Pinpoint the cell where the given text exists, returning its [X, Y] midpoint coordinate. 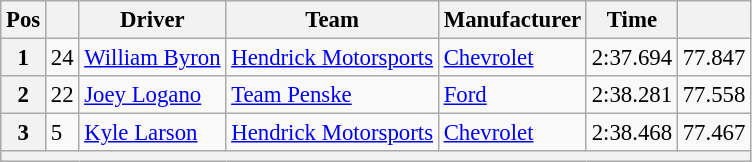
2 [24, 95]
77.467 [714, 133]
William Byron [152, 58]
Ford [512, 95]
Kyle Larson [152, 133]
2:38.468 [632, 133]
77.847 [714, 58]
Joey Logano [152, 95]
2:38.281 [632, 95]
Driver [152, 20]
Team Penske [332, 95]
1 [24, 58]
3 [24, 133]
5 [62, 133]
22 [62, 95]
Pos [24, 20]
24 [62, 58]
77.558 [714, 95]
Team [332, 20]
Time [632, 20]
Manufacturer [512, 20]
2:37.694 [632, 58]
